Identify which cell holds the provided text, then report its [X, Y] central coordinate. 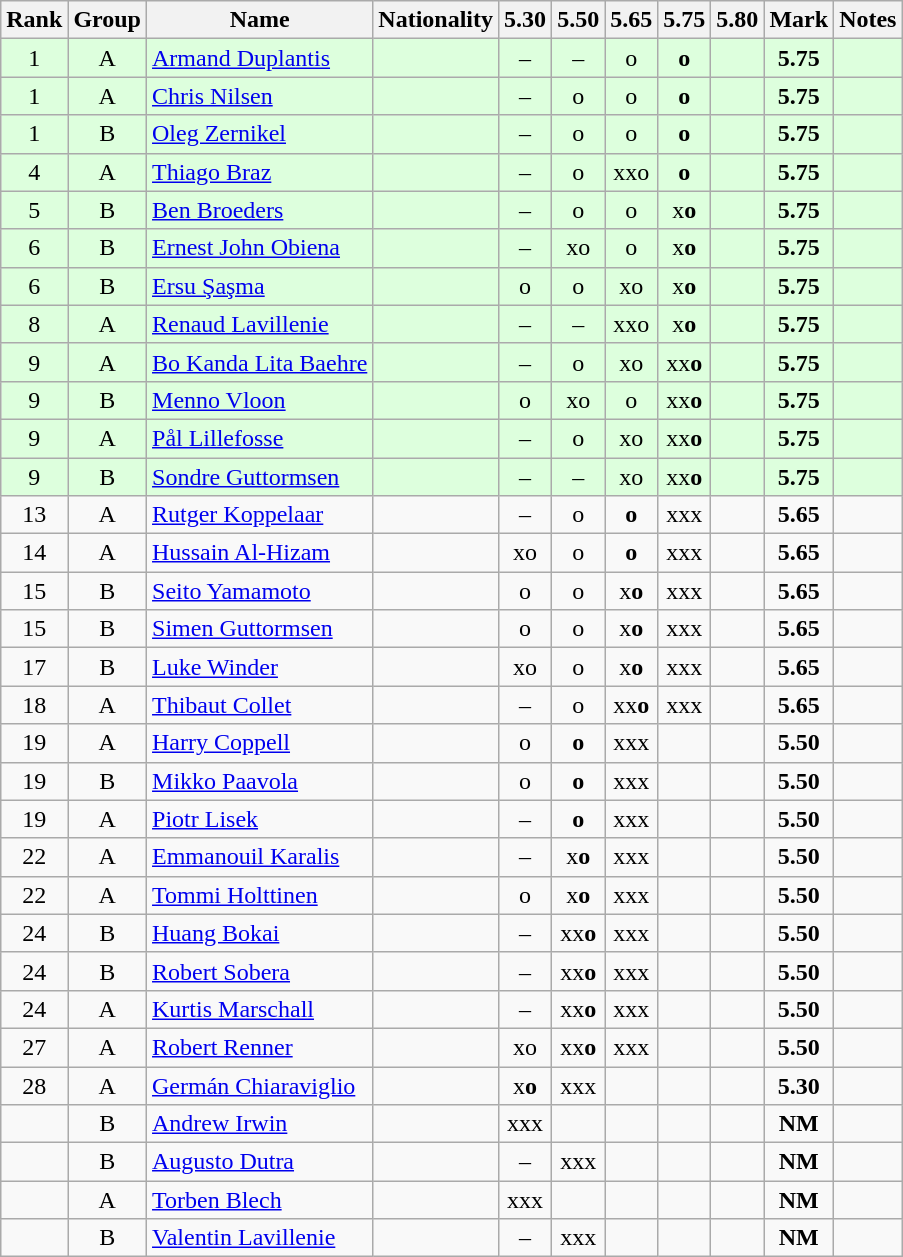
Bo Kanda Lita Baehre [260, 362]
Simen Guttormsen [260, 629]
Seito Yamamoto [260, 591]
Pål Lillefosse [260, 438]
Augusto Dutra [260, 1162]
Harry Coppell [260, 743]
Thibaut Collet [260, 705]
Notes [868, 20]
Group [108, 20]
Hussain Al-Hizam [260, 553]
Rutger Koppelaar [260, 515]
Germán Chiaraviglio [260, 1085]
Menno Vloon [260, 400]
14 [34, 553]
Luke Winder [260, 667]
Ersu Şaşma [260, 286]
13 [34, 515]
Thiago Braz [260, 172]
Robert Sobera [260, 971]
5.80 [738, 20]
Renaud Lavillenie [260, 324]
5 [34, 210]
Andrew Irwin [260, 1124]
Ben Broeders [260, 210]
Mark [799, 20]
Tommi Holttinen [260, 895]
Chris Nilsen [260, 96]
Oleg Zernikel [260, 134]
8 [34, 324]
17 [34, 667]
Huang Bokai [260, 933]
Ernest John Obiena [260, 248]
18 [34, 705]
4 [34, 172]
Torben Blech [260, 1200]
Emmanouil Karalis [260, 857]
Mikko Paavola [260, 781]
Piotr Lisek [260, 819]
Nationality [436, 20]
Armand Duplantis [260, 58]
28 [34, 1085]
27 [34, 1047]
Kurtis Marschall [260, 1009]
Name [260, 20]
Sondre Guttormsen [260, 477]
Robert Renner [260, 1047]
Valentin Lavillenie [260, 1238]
Rank [34, 20]
